Pinpoint the cell where the given text exists, returning its (x, y) midpoint coordinate. 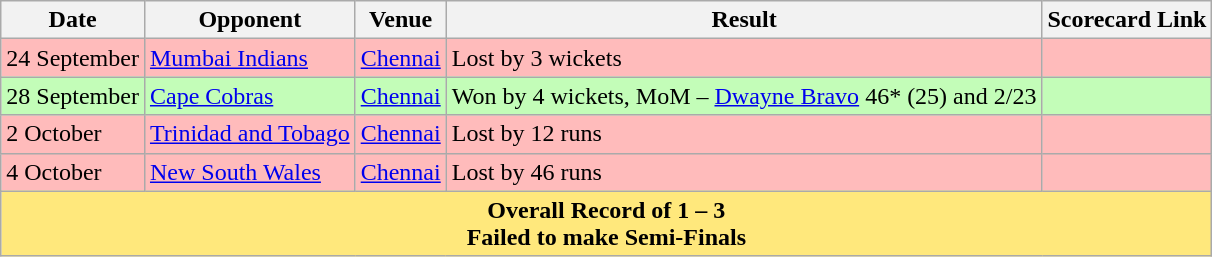
Lost by 12 runs (744, 134)
24 September (73, 58)
New South Wales (250, 172)
Scorecard Link (1127, 20)
Won by 4 wickets, MoM – Dwayne Bravo 46* (25) and 2/23 (744, 96)
Overall Record of 1 – 3Failed to make Semi-Finals (606, 224)
Venue (400, 20)
Date (73, 20)
Mumbai Indians (250, 58)
Cape Cobras (250, 96)
Result (744, 20)
28 September (73, 96)
4 October (73, 172)
Trinidad and Tobago (250, 134)
2 October (73, 134)
Lost by 46 runs (744, 172)
Lost by 3 wickets (744, 58)
Opponent (250, 20)
